Determine the (X, Y) coordinate at the center of the cell enclosing the given text.  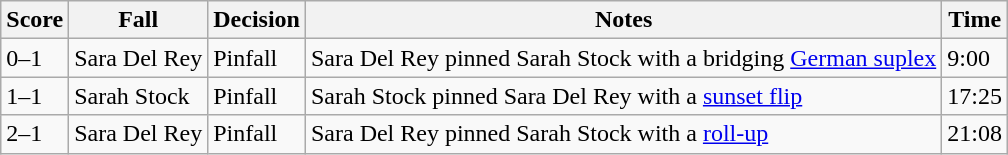
9:00 (975, 58)
Notes (623, 20)
17:25 (975, 96)
Fall (138, 20)
0–1 (35, 58)
Time (975, 20)
Sara Del Rey pinned Sarah Stock with a bridging German suplex (623, 58)
Decision (257, 20)
Score (35, 20)
2–1 (35, 134)
Sarah Stock (138, 96)
1–1 (35, 96)
21:08 (975, 134)
Sarah Stock pinned Sara Del Rey with a sunset flip (623, 96)
Sara Del Rey pinned Sarah Stock with a roll-up (623, 134)
